Provide the [x, y] coordinate of the cell's center where the given text is located.  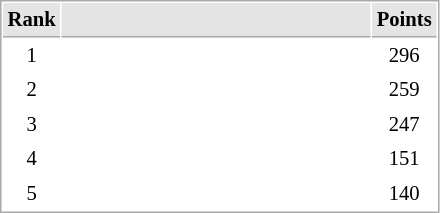
4 [32, 158]
Points [404, 20]
5 [32, 194]
Rank [32, 20]
2 [32, 90]
296 [404, 56]
140 [404, 194]
151 [404, 158]
247 [404, 124]
3 [32, 124]
259 [404, 90]
1 [32, 56]
